Identify which cell holds the provided text, then report its [x, y] central coordinate. 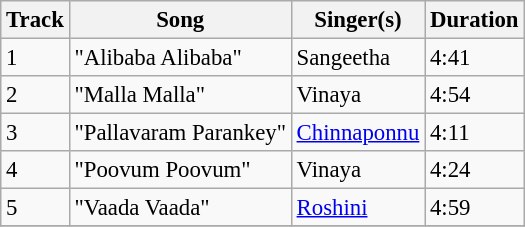
4:11 [474, 133]
5 [35, 208]
4:54 [474, 95]
2 [35, 95]
"Malla Malla" [180, 95]
4 [35, 170]
Chinnaponnu [358, 133]
3 [35, 133]
Duration [474, 20]
"Poovum Poovum" [180, 170]
4:24 [474, 170]
4:41 [474, 58]
Track [35, 20]
Sangeetha [358, 58]
4:59 [474, 208]
"Vaada Vaada" [180, 208]
Song [180, 20]
"Pallavaram Parankey" [180, 133]
Singer(s) [358, 20]
1 [35, 58]
"Alibaba Alibaba" [180, 58]
Roshini [358, 208]
